Capture the cell that displays the provided text and extract its [X, Y] central coordinate. 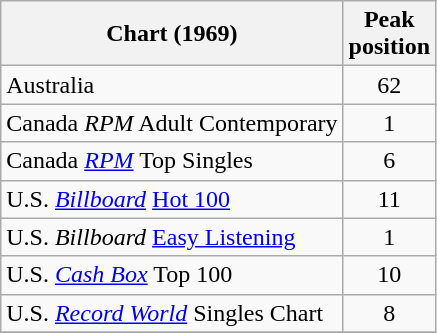
Australia [172, 85]
U.S. Cash Box Top 100 [172, 275]
Canada RPM Adult Contemporary [172, 123]
11 [389, 199]
U.S. Record World Singles Chart [172, 313]
U.S. Billboard Hot 100 [172, 199]
Chart (1969) [172, 34]
62 [389, 85]
U.S. Billboard Easy Listening [172, 237]
Peakposition [389, 34]
6 [389, 161]
Canada RPM Top Singles [172, 161]
10 [389, 275]
8 [389, 313]
